Extract the [x, y] coordinate from the center of the cell holding the provided text.  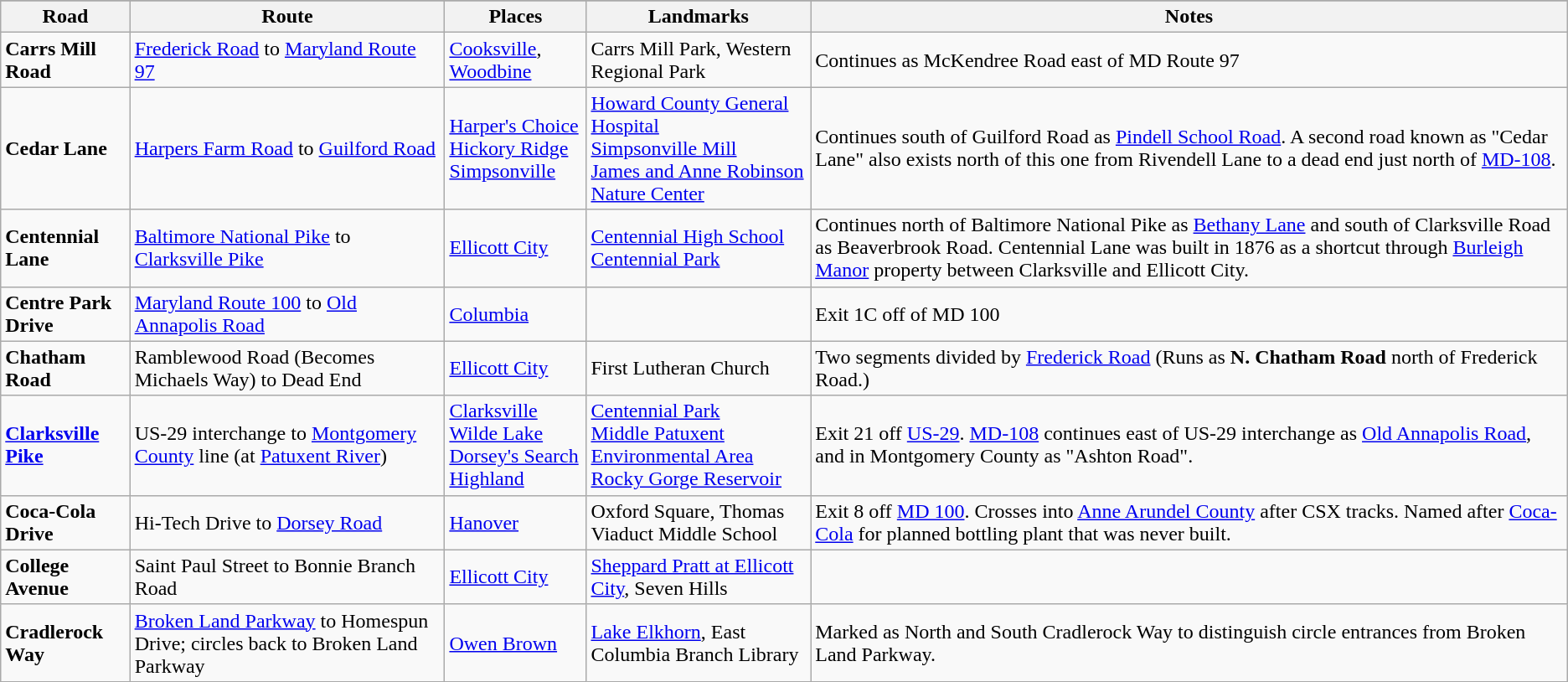
Broken Land Parkway to Homespun Drive; circles back to Broken Land Parkway [287, 643]
Cradlerock Way [65, 643]
Cedar Lane [65, 148]
Landmarks [699, 17]
Coca-Cola Drive [65, 523]
Exit 21 off US-29. MD-108 continues east of US-29 interchange as Old Annapolis Road, and in Montgomery County as "Ashton Road". [1189, 446]
Centennial Lane [65, 248]
Lake Elkhorn, East Columbia Branch Library [699, 643]
Centennial ParkMiddle Patuxent Environmental AreaRocky Gorge Reservoir [699, 446]
Exit 8 off MD 100. Crosses into Anne Arundel County after CSX tracks. Named after Coca-Cola for planned bottling plant that was never built. [1189, 523]
Oxford Square, Thomas Viaduct Middle School [699, 523]
Hanover [516, 523]
Centre Park Drive [65, 313]
Marked as North and South Cradlerock Way to distinguish circle entrances from Broken Land Parkway. [1189, 643]
Ramblewood Road (Becomes Michaels Way) to Dead End [287, 369]
First Lutheran Church [699, 369]
Road [65, 17]
US-29 interchange to Montgomery County line (at Patuxent River) [287, 446]
Howard County General HospitalSimpsonville MillJames and Anne Robinson Nature Center [699, 148]
Columbia [516, 313]
Harper's ChoiceHickory RidgeSimpsonville [516, 148]
Hi-Tech Drive to Dorsey Road [287, 523]
Maryland Route 100 to Old Annapolis Road [287, 313]
Baltimore National Pike to Clarksville Pike [287, 248]
Carrs Mill Road [65, 60]
Clarksville Pike [65, 446]
Continues as McKendree Road east of MD Route 97 [1189, 60]
Exit 1C off of MD 100 [1189, 313]
Saint Paul Street to Bonnie Branch Road [287, 576]
ClarksvilleWilde LakeDorsey's SearchHighland [516, 446]
Cooksville, Woodbine [516, 60]
Chatham Road [65, 369]
Carrs Mill Park, Western Regional Park [699, 60]
Centennial High SchoolCentennial Park [699, 248]
Notes [1189, 17]
Route [287, 17]
Two segments divided by Frederick Road (Runs as N. Chatham Road north of Frederick Road.) [1189, 369]
College Avenue [65, 576]
Owen Brown [516, 643]
Sheppard Pratt at Ellicott City, Seven Hills [699, 576]
Places [516, 17]
Harpers Farm Road to Guilford Road [287, 148]
Frederick Road to Maryland Route 97 [287, 60]
